Find where the given text appears and provide that cell's center as (x, y) coordinate. 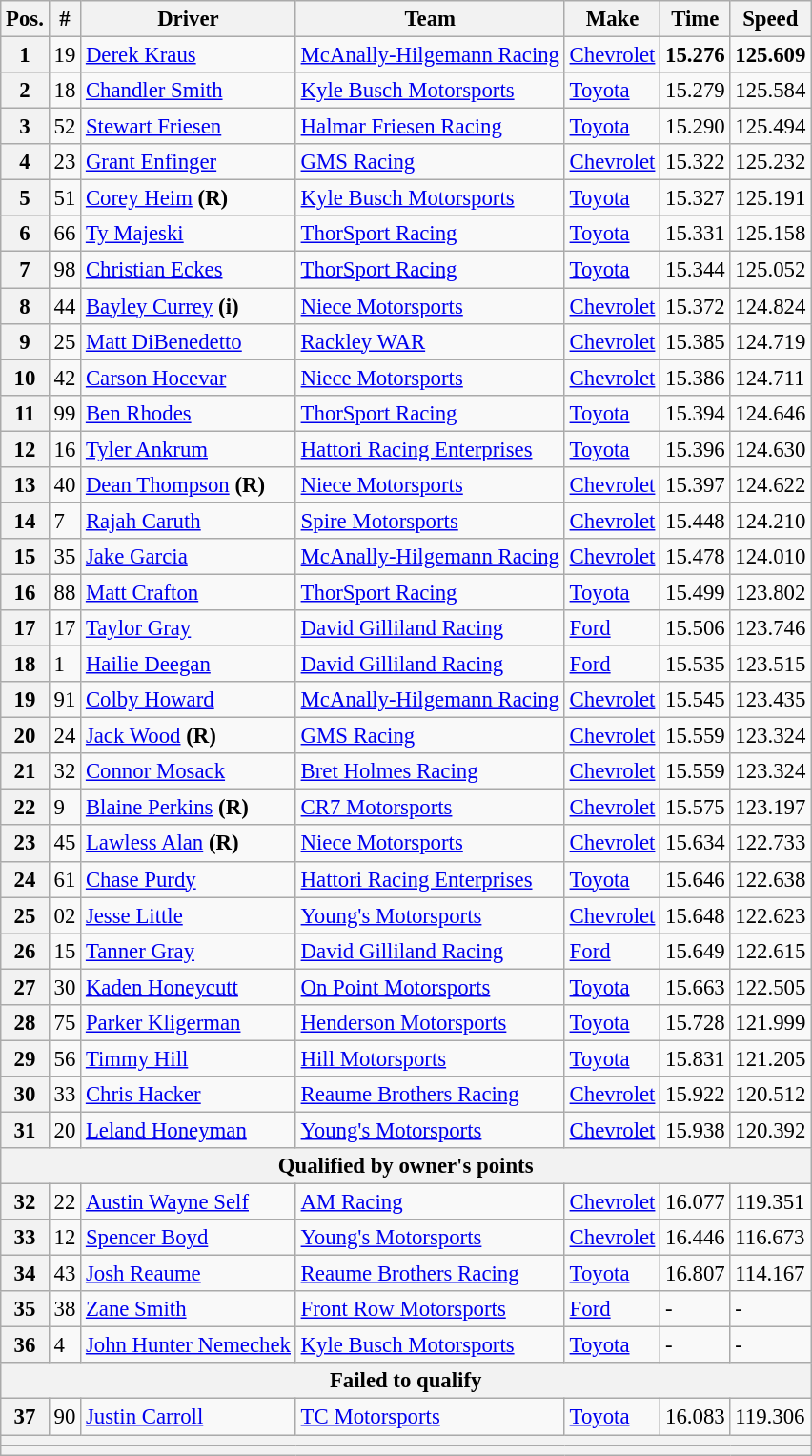
Stewart Friesen (189, 127)
56 (65, 1058)
CR7 Motorsports (430, 808)
28 (25, 1023)
15.831 (696, 1058)
99 (65, 413)
43 (65, 1274)
Hill Motorsports (430, 1058)
Grant Enfinger (189, 162)
124.210 (770, 521)
10 (25, 378)
Jesse Little (189, 915)
Jake Garcia (189, 557)
Bayley Currey (i) (189, 306)
38 (65, 1309)
91 (65, 700)
40 (65, 485)
124.824 (770, 306)
TC Motorsports (430, 1417)
Spencer Boyd (189, 1238)
16.807 (696, 1274)
Carson Hocevar (189, 378)
02 (65, 915)
Time (696, 19)
37 (25, 1417)
11 (25, 413)
Ty Majeski (189, 234)
42 (65, 378)
15.648 (696, 915)
114.167 (770, 1274)
15.646 (696, 879)
# (65, 19)
125.584 (770, 91)
15.385 (696, 341)
29 (25, 1058)
120.512 (770, 1095)
66 (65, 234)
15.290 (696, 127)
124.646 (770, 413)
Rackley WAR (430, 341)
125.232 (770, 162)
Parker Kligerman (189, 1023)
31 (25, 1130)
16.446 (696, 1238)
15.938 (696, 1130)
13 (25, 485)
124.719 (770, 341)
Connor Mosack (189, 771)
90 (65, 1417)
Henderson Motorsports (430, 1023)
Make (612, 19)
15.545 (696, 700)
75 (65, 1023)
15.276 (696, 55)
Colby Howard (189, 700)
123.802 (770, 592)
51 (65, 198)
AM Racing (430, 1202)
15.649 (696, 951)
15.322 (696, 162)
3 (25, 127)
15.663 (696, 987)
Leland Honeyman (189, 1130)
6 (25, 234)
Blaine Perkins (R) (189, 808)
98 (65, 270)
125.191 (770, 198)
Bret Holmes Racing (430, 771)
14 (25, 521)
Kaden Honeycutt (189, 987)
15.396 (696, 449)
5 (25, 198)
Tanner Gray (189, 951)
15.478 (696, 557)
125.609 (770, 55)
Driver (189, 19)
44 (65, 306)
Corey Heim (R) (189, 198)
On Point Motorsports (430, 987)
124.010 (770, 557)
Spire Motorsports (430, 521)
125.158 (770, 234)
45 (65, 844)
Zane Smith (189, 1309)
123.197 (770, 808)
52 (65, 127)
88 (65, 592)
121.999 (770, 1023)
Chandler Smith (189, 91)
26 (25, 951)
15.394 (696, 413)
15.372 (696, 306)
61 (65, 879)
15.499 (696, 592)
Chris Hacker (189, 1095)
Dean Thompson (R) (189, 485)
Rajah Caruth (189, 521)
116.673 (770, 1238)
119.351 (770, 1202)
Austin Wayne Self (189, 1202)
15.327 (696, 198)
2 (25, 91)
Josh Reaume (189, 1274)
21 (25, 771)
Team (430, 19)
Justin Carroll (189, 1417)
27 (25, 987)
36 (25, 1345)
Tyler Ankrum (189, 449)
125.494 (770, 127)
Qualified by owner's points (406, 1166)
15.575 (696, 808)
15.506 (696, 628)
122.623 (770, 915)
Christian Eckes (189, 270)
Failed to qualify (406, 1382)
124.622 (770, 485)
122.505 (770, 987)
16.083 (696, 1417)
Halmar Friesen Racing (430, 127)
15.279 (696, 91)
Jack Wood (R) (189, 736)
15.634 (696, 844)
Chase Purdy (189, 879)
15.397 (696, 485)
122.638 (770, 879)
Ben Rhodes (189, 413)
125.052 (770, 270)
15.386 (696, 378)
Front Row Motorsports (430, 1309)
34 (25, 1274)
16.077 (696, 1202)
122.615 (770, 951)
Derek Kraus (189, 55)
Timmy Hill (189, 1058)
Matt DiBenedetto (189, 341)
15.448 (696, 521)
123.435 (770, 700)
119.306 (770, 1417)
8 (25, 306)
123.515 (770, 665)
Pos. (25, 19)
121.205 (770, 1058)
122.733 (770, 844)
Lawless Alan (R) (189, 844)
Matt Crafton (189, 592)
15.535 (696, 665)
15.331 (696, 234)
120.392 (770, 1130)
Taylor Gray (189, 628)
123.746 (770, 628)
15.728 (696, 1023)
Speed (770, 19)
124.711 (770, 378)
Hailie Deegan (189, 665)
15.922 (696, 1095)
John Hunter Nemechek (189, 1345)
124.630 (770, 449)
15.344 (696, 270)
